Extract the [x, y] coordinate from the center of the cell holding the provided text.  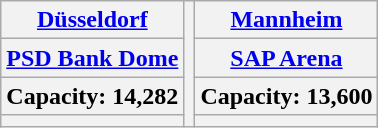
Mannheim [286, 20]
SAP Arena [286, 58]
Capacity: 14,282 [92, 96]
Düsseldorf [92, 20]
Capacity: 13,600 [286, 96]
PSD Bank Dome [92, 58]
